Extract the (x, y) coordinate from the center of the cell holding the provided text.  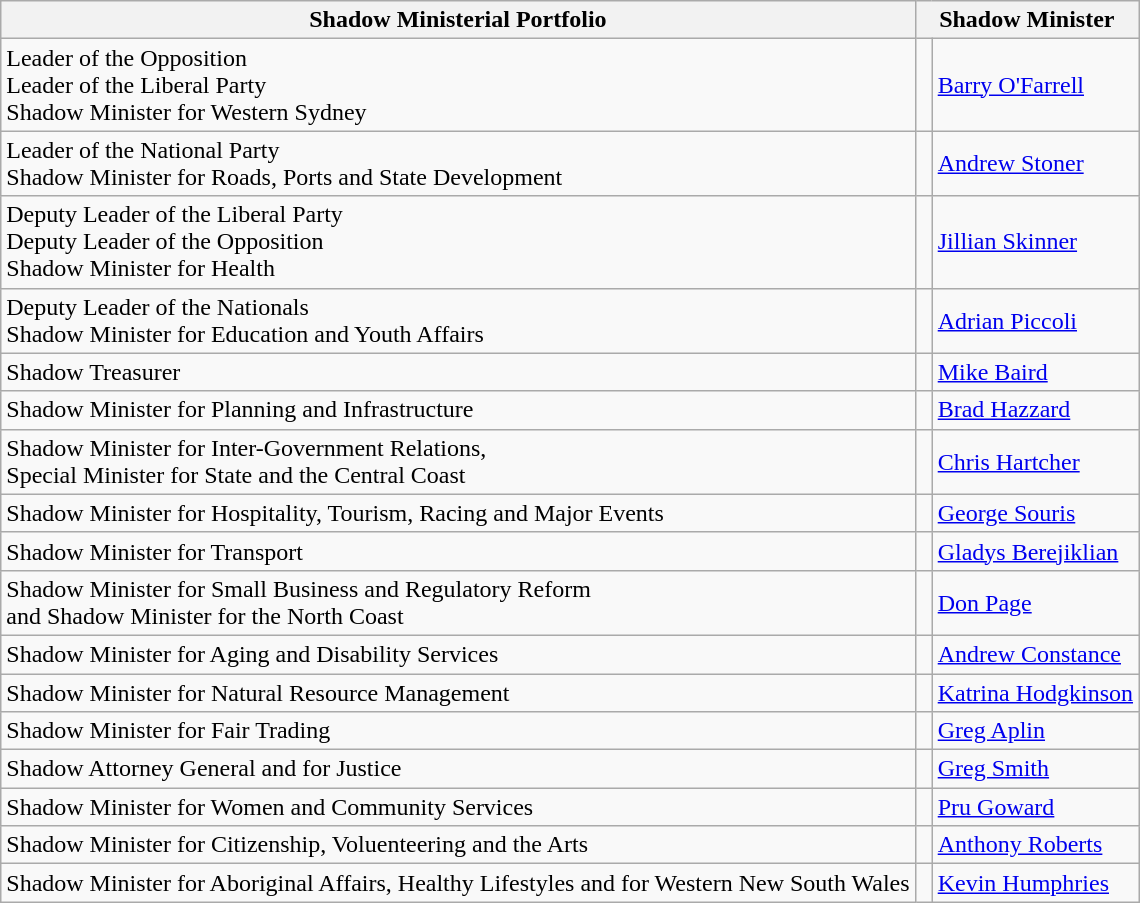
Katrina Hodgkinson (1035, 693)
Shadow Ministerial Portfolio (458, 20)
Shadow Minister for Aboriginal Affairs, Healthy Lifestyles and for Western New South Wales (458, 883)
Andrew Constance (1035, 654)
Don Page (1035, 602)
Brad Hazzard (1035, 410)
Andrew Stoner (1035, 164)
Deputy Leader of the Liberal PartyDeputy Leader of the OppositionShadow Minister for Health (458, 242)
Shadow Minister for Planning and Infrastructure (458, 410)
Pru Goward (1035, 807)
Adrian Piccoli (1035, 320)
Mike Baird (1035, 372)
Chris Hartcher (1035, 462)
Shadow Minister for Transport (458, 551)
Shadow Treasurer (458, 372)
Greg Smith (1035, 769)
Shadow Minister for Natural Resource Management (458, 693)
Greg Aplin (1035, 731)
Shadow Attorney General and for Justice (458, 769)
Gladys Berejiklian (1035, 551)
Shadow Minister for Fair Trading (458, 731)
Jillian Skinner (1035, 242)
Kevin Humphries (1035, 883)
Deputy Leader of the NationalsShadow Minister for Education and Youth Affairs (458, 320)
Shadow Minister for Women and Community Services (458, 807)
Shadow Minister for Citizenship, Voluenteering and the Arts (458, 845)
George Souris (1035, 513)
Shadow Minister for Aging and Disability Services (458, 654)
Leader of the National PartyShadow Minister for Roads, Ports and State Development (458, 164)
Shadow Minister for Hospitality, Tourism, Racing and Major Events (458, 513)
Shadow Minister for Inter-Government Relations, Special Minister for State and the Central Coast (458, 462)
Anthony Roberts (1035, 845)
Barry O'Farrell (1035, 85)
Shadow Minister (1026, 20)
Shadow Minister for Small Business and Regulatory Reformand Shadow Minister for the North Coast (458, 602)
Leader of the OppositionLeader of the Liberal PartyShadow Minister for Western Sydney (458, 85)
